From the cell containing the given text, extract its center point as [x, y] coordinate. 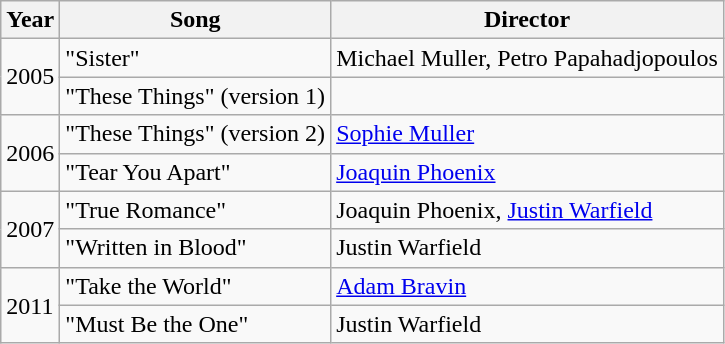
"Sister" [196, 58]
Sophie Muller [528, 134]
2007 [30, 229]
2005 [30, 77]
2006 [30, 153]
"These Things" (version 1) [196, 96]
Adam Bravin [528, 286]
"True Romance" [196, 210]
Director [528, 20]
"Take the World" [196, 286]
Joaquin Phoenix, Justin Warfield [528, 210]
"These Things" (version 2) [196, 134]
2011 [30, 305]
Year [30, 20]
Joaquin Phoenix [528, 172]
"Tear You Apart" [196, 172]
"Must Be the One" [196, 324]
Michael Muller, Petro Papahadjopoulos [528, 58]
Song [196, 20]
"Written in Blood" [196, 248]
